Search for the cell housing the specified text and yield its [x, y] center coordinate. 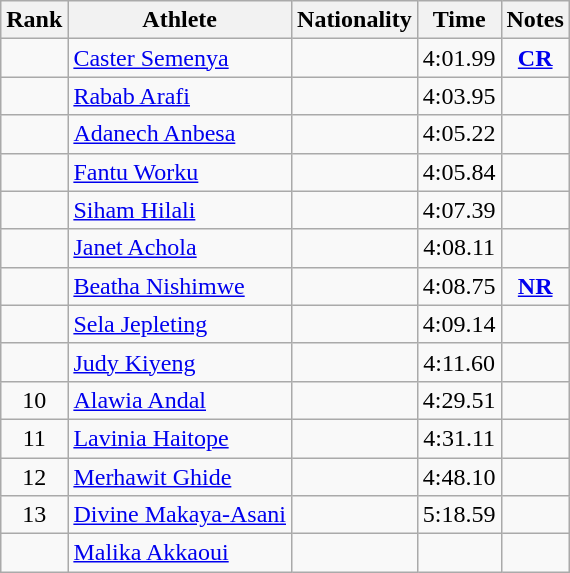
5:18.59 [459, 515]
Merhawit Ghide [180, 477]
Siham Hilali [180, 210]
4:08.11 [459, 248]
Sela Jepleting [180, 324]
12 [34, 477]
Notes [535, 20]
4:03.95 [459, 96]
Nationality [355, 20]
Alawia Andal [180, 400]
Beatha Nishimwe [180, 286]
Judy Kiyeng [180, 362]
4:01.99 [459, 58]
Rabab Arafi [180, 96]
CR [535, 58]
Malika Akkaoui [180, 553]
4:08.75 [459, 286]
Fantu Worku [180, 172]
Athlete [180, 20]
4:07.39 [459, 210]
Adanech Anbesa [180, 134]
4:48.10 [459, 477]
Divine Makaya-Asani [180, 515]
4:05.84 [459, 172]
NR [535, 286]
Janet Achola [180, 248]
Time [459, 20]
4:31.11 [459, 438]
13 [34, 515]
11 [34, 438]
4:09.14 [459, 324]
4:05.22 [459, 134]
4:11.60 [459, 362]
Lavinia Haitope [180, 438]
Rank [34, 20]
4:29.51 [459, 400]
10 [34, 400]
Caster Semenya [180, 58]
